Locate the cell with the specified text and output its [x, y] center coordinate. 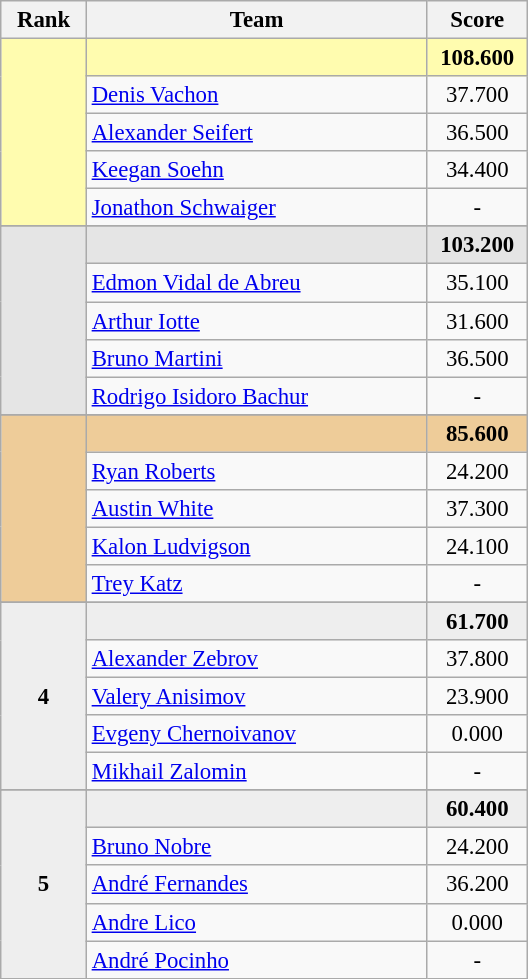
Rodrigo Isidoro Bachur [256, 396]
Jonathon Schwaiger [256, 208]
André Pocinho [256, 960]
60.400 [478, 809]
61.700 [478, 621]
85.600 [478, 433]
André Fernandes [256, 885]
23.900 [478, 697]
Bruno Martini [256, 358]
37.300 [478, 509]
Andre Lico [256, 922]
Kalon Ludvigson [256, 546]
Mikhail Zalomin [256, 772]
Denis Vachon [256, 95]
Team [256, 20]
Edmon Vidal de Abreu [256, 283]
24.100 [478, 546]
5 [44, 884]
34.400 [478, 170]
Bruno Nobre [256, 847]
Austin White [256, 509]
Ryan Roberts [256, 471]
37.700 [478, 95]
Keegan Soehn [256, 170]
103.200 [478, 245]
35.100 [478, 283]
108.600 [478, 58]
4 [44, 696]
Score [478, 20]
Alexander Seifert [256, 133]
31.600 [478, 321]
Alexander Zebrov [256, 659]
Valery Anisimov [256, 697]
Evgeny Chernoivanov [256, 734]
36.200 [478, 885]
Rank [44, 20]
Arthur Iotte [256, 321]
37.800 [478, 659]
Trey Katz [256, 584]
